Provide the (X, Y) coordinate of the cell's center where the given text is located.  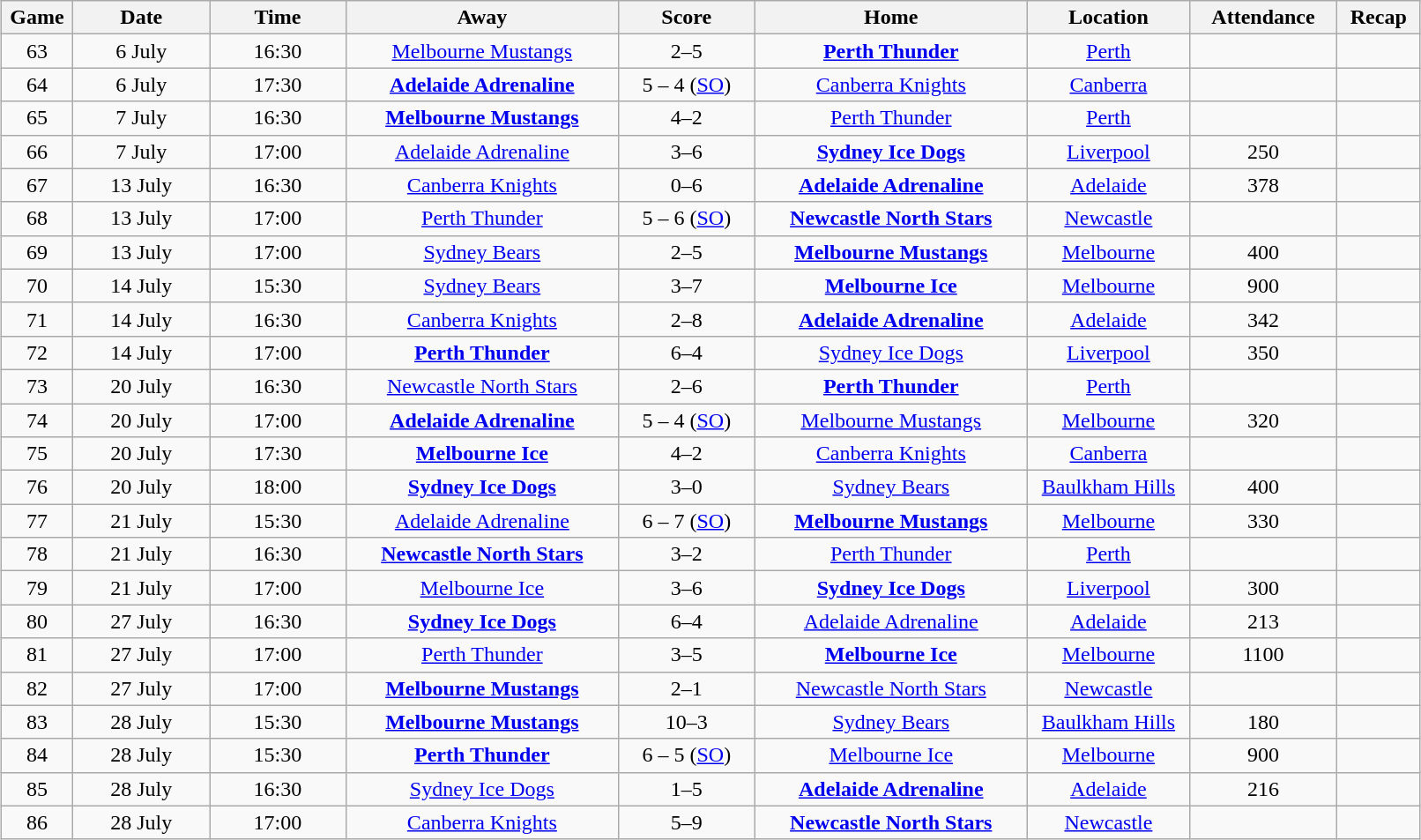
Game (37, 18)
5 – 6 (SO) (686, 219)
Attendance (1262, 18)
350 (1262, 353)
320 (1262, 420)
64 (37, 85)
6 – 5 (SO) (686, 755)
300 (1262, 588)
71 (37, 319)
6 – 7 (SO) (686, 521)
378 (1262, 185)
77 (37, 521)
3–2 (686, 554)
0–6 (686, 185)
Location (1108, 18)
3–5 (686, 655)
78 (37, 554)
81 (37, 655)
75 (37, 454)
Date (141, 18)
65 (37, 118)
79 (37, 588)
72 (37, 353)
250 (1262, 152)
Recap (1379, 18)
180 (1262, 722)
213 (1262, 621)
85 (37, 789)
76 (37, 487)
63 (37, 51)
Score (686, 18)
2–1 (686, 688)
2–6 (686, 386)
216 (1262, 789)
86 (37, 822)
68 (37, 219)
83 (37, 722)
2–8 (686, 319)
3–7 (686, 286)
1100 (1262, 655)
80 (37, 621)
70 (37, 286)
84 (37, 755)
5–9 (686, 822)
82 (37, 688)
Away (481, 18)
73 (37, 386)
67 (37, 185)
66 (37, 152)
Home (890, 18)
10–3 (686, 722)
342 (1262, 319)
74 (37, 420)
Time (279, 18)
3–0 (686, 487)
1–5 (686, 789)
18:00 (279, 487)
69 (37, 252)
330 (1262, 521)
